Pinpoint the cell where the given text exists, returning its (x, y) midpoint coordinate. 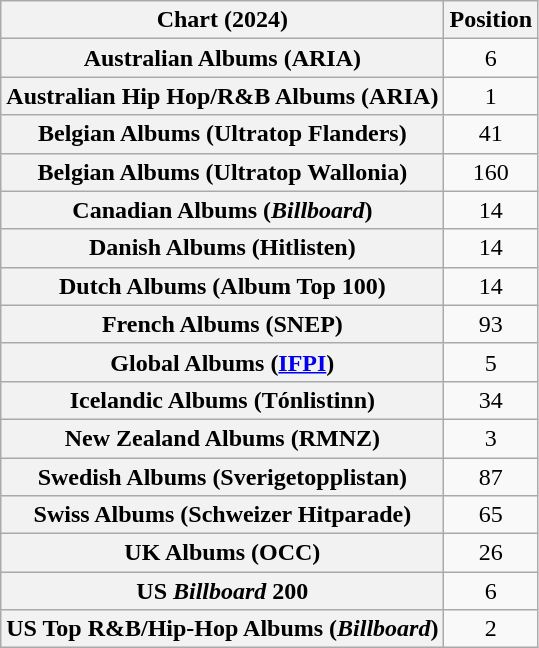
Chart (2024) (222, 20)
5 (491, 362)
Australian Albums (ARIA) (222, 58)
160 (491, 172)
Danish Albums (Hitlisten) (222, 248)
Global Albums (IFPI) (222, 362)
41 (491, 134)
65 (491, 515)
93 (491, 324)
New Zealand Albums (RMNZ) (222, 438)
Position (491, 20)
26 (491, 553)
Canadian Albums (Billboard) (222, 210)
34 (491, 400)
2 (491, 629)
Swedish Albums (Sverigetopplistan) (222, 477)
Icelandic Albums (Tónlistinn) (222, 400)
Dutch Albums (Album Top 100) (222, 286)
French Albums (SNEP) (222, 324)
Swiss Albums (Schweizer Hitparade) (222, 515)
Australian Hip Hop/R&B Albums (ARIA) (222, 96)
Belgian Albums (Ultratop Flanders) (222, 134)
Belgian Albums (Ultratop Wallonia) (222, 172)
US Billboard 200 (222, 591)
1 (491, 96)
3 (491, 438)
UK Albums (OCC) (222, 553)
87 (491, 477)
US Top R&B/Hip-Hop Albums (Billboard) (222, 629)
